Determine the (X, Y) coordinate at the center of the cell enclosing the given text.  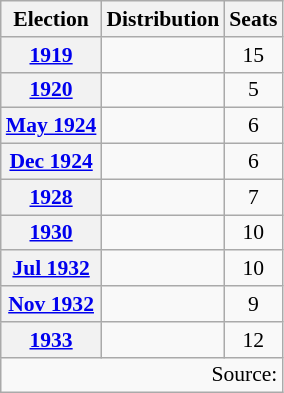
1930 (52, 233)
15 (253, 55)
1933 (52, 340)
Source: (142, 375)
9 (253, 304)
7 (253, 197)
May 1924 (52, 126)
Seats (253, 19)
1928 (52, 197)
Jul 1932 (52, 269)
Distribution (162, 19)
1920 (52, 90)
1919 (52, 55)
Dec 1924 (52, 162)
12 (253, 340)
Nov 1932 (52, 304)
5 (253, 90)
Election (52, 19)
